Extract the [X, Y] coordinate from the center of the cell holding the provided text.  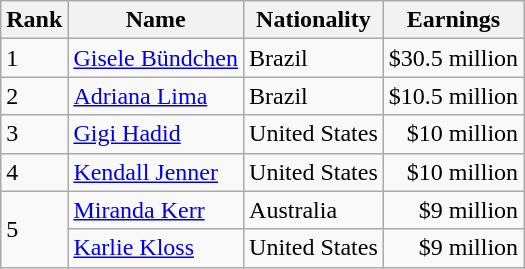
5 [34, 229]
Adriana Lima [156, 96]
Earnings [453, 20]
4 [34, 172]
1 [34, 58]
Nationality [314, 20]
$10.5 million [453, 96]
Karlie Kloss [156, 248]
Kendall Jenner [156, 172]
2 [34, 96]
$30.5 million [453, 58]
Gigi Hadid [156, 134]
Miranda Kerr [156, 210]
Name [156, 20]
Rank [34, 20]
Australia [314, 210]
3 [34, 134]
Gisele Bündchen [156, 58]
